Identify which cell holds the provided text, then report its (x, y) central coordinate. 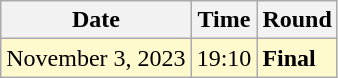
Date (96, 20)
Final (297, 58)
19:10 (224, 58)
November 3, 2023 (96, 58)
Time (224, 20)
Round (297, 20)
